Extract the [X, Y] coordinate from the center of the cell holding the provided text.  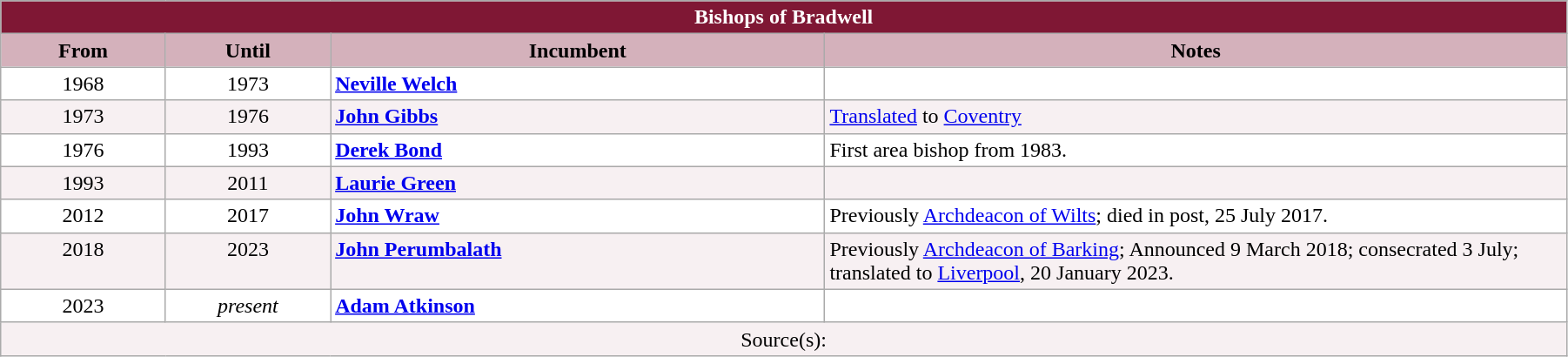
Source(s): [784, 339]
Incumbent [578, 51]
present [247, 306]
Neville Welch [578, 84]
Adam Atkinson [578, 306]
From [84, 51]
Previously Archdeacon of Wilts; died in post, 25 July 2017. [1196, 216]
2017 [247, 216]
2012 [84, 216]
Until [247, 51]
First area bishop from 1983. [1196, 150]
John Perumbalath [578, 261]
Translated to Coventry [1196, 117]
John Gibbs [578, 117]
Previously Archdeacon of Barking; Announced 9 March 2018; consecrated 3 July; translated to Liverpool, 20 January 2023. [1196, 261]
John Wraw [578, 216]
1968 [84, 84]
Notes [1196, 51]
Bishops of Bradwell [784, 17]
2018 [84, 261]
2011 [247, 183]
Derek Bond [578, 150]
Laurie Green [578, 183]
